Return (x, y) of the center of cell containing provided text 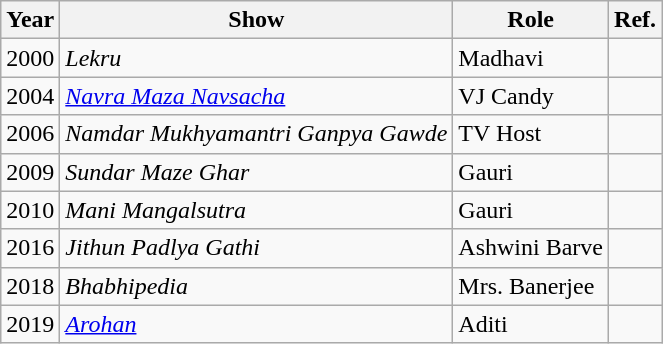
Aditi (531, 324)
2010 (30, 210)
Ashwini Barve (531, 248)
2009 (30, 172)
Mani Mangalsutra (256, 210)
2000 (30, 58)
VJ Candy (531, 96)
2004 (30, 96)
Madhavi (531, 58)
Jithun Padlya Gathi (256, 248)
Sundar Maze Ghar (256, 172)
2006 (30, 134)
2019 (30, 324)
Role (531, 20)
Ref. (636, 20)
Mrs. Banerjee (531, 286)
2016 (30, 248)
Navra Maza Navsacha (256, 96)
Year (30, 20)
Arohan (256, 324)
Show (256, 20)
Namdar Mukhyamantri Ganpya Gawde (256, 134)
TV Host (531, 134)
Lekru (256, 58)
2018 (30, 286)
Bhabhipedia (256, 286)
